Scan for the cell matching the given text and deliver its [x, y] coordinate at center. 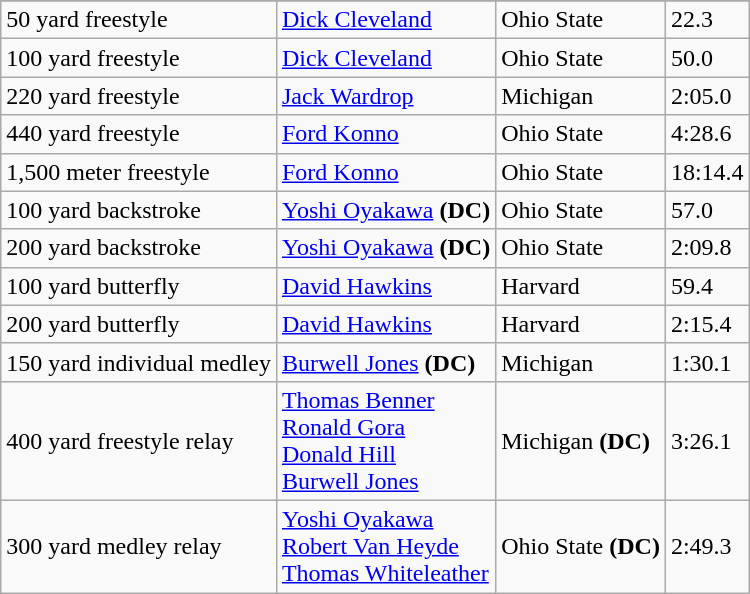
18:14.4 [707, 172]
Jack Wardrop [386, 96]
440 yard freestyle [139, 134]
4:28.6 [707, 134]
Burwell Jones (DC) [386, 362]
22.3 [707, 20]
100 yard butterfly [139, 286]
200 yard butterfly [139, 324]
50 yard freestyle [139, 20]
2:49.3 [707, 546]
Yoshi OyakawaRobert Van HeydeThomas Whiteleather [386, 546]
200 yard backstroke [139, 248]
1,500 meter freestyle [139, 172]
100 yard backstroke [139, 210]
400 yard freestyle relay [139, 440]
Ohio State (DC) [581, 546]
Michigan (DC) [581, 440]
50.0 [707, 58]
100 yard freestyle [139, 58]
59.4 [707, 286]
300 yard medley relay [139, 546]
220 yard freestyle [139, 96]
2:09.8 [707, 248]
1:30.1 [707, 362]
3:26.1 [707, 440]
2:05.0 [707, 96]
Thomas BennerRonald GoraDonald HillBurwell Jones [386, 440]
57.0 [707, 210]
2:15.4 [707, 324]
150 yard individual medley [139, 362]
